Detect which cell encompasses the target text, then output its (x, y) center coordinate. 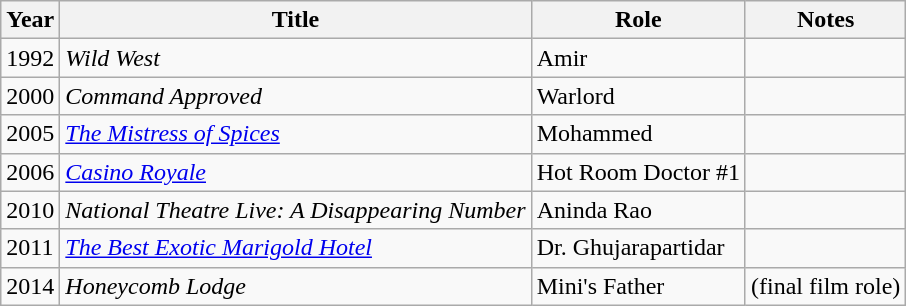
Year (30, 20)
Command Approved (296, 96)
Title (296, 20)
Dr. Ghujarapartidar (638, 248)
2014 (30, 286)
2006 (30, 172)
Warlord (638, 96)
National Theatre Live: A Disappearing Number (296, 210)
2011 (30, 248)
Hot Room Doctor #1 (638, 172)
Mohammed (638, 134)
(final film role) (825, 286)
2010 (30, 210)
Honeycomb Lodge (296, 286)
The Mistress of Spices (296, 134)
1992 (30, 58)
Mini's Father (638, 286)
Casino Royale (296, 172)
2000 (30, 96)
2005 (30, 134)
Aninda Rao (638, 210)
Role (638, 20)
Amir (638, 58)
Notes (825, 20)
Wild West (296, 58)
The Best Exotic Marigold Hotel (296, 248)
